Provide the [X, Y] coordinate of the cell's center where the given text is located.  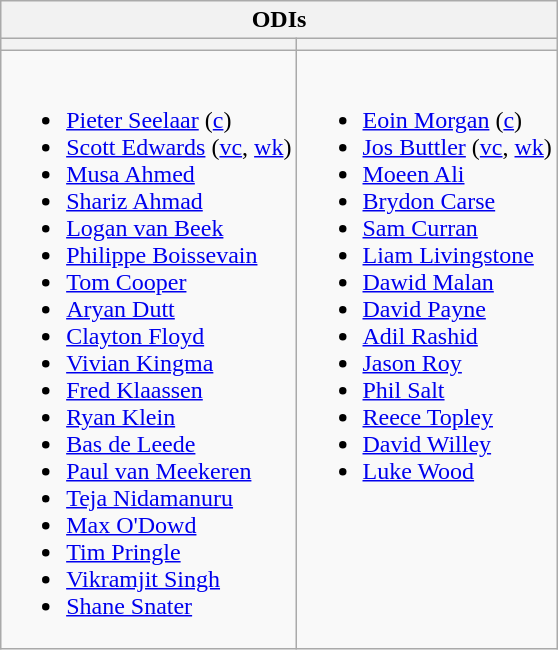
ODIs [280, 20]
